Provide the (X, Y) coordinate of the cell's center where the given text is located.  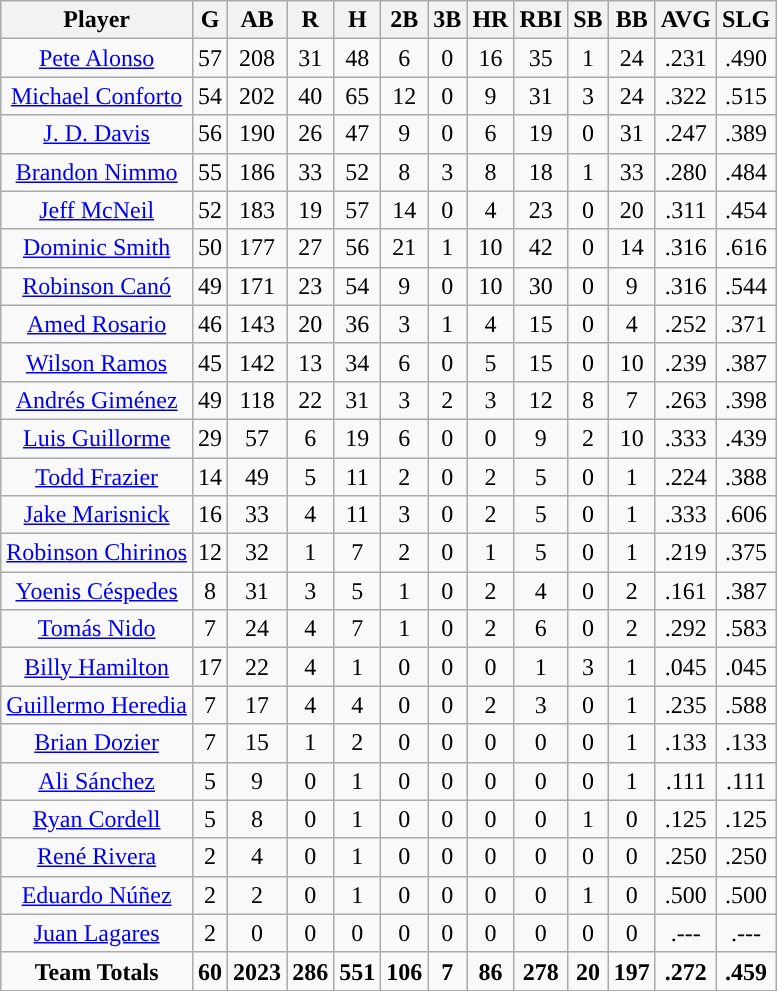
Amed Rosario (97, 324)
86 (490, 971)
Team Totals (97, 971)
Robinson Canó (97, 286)
HR (490, 20)
46 (210, 324)
.588 (746, 705)
29 (210, 438)
48 (358, 58)
.371 (746, 324)
.375 (746, 553)
René Rivera (97, 857)
26 (310, 134)
.280 (686, 172)
Dominic Smith (97, 248)
Michael Conforto (97, 96)
Brian Dozier (97, 743)
35 (541, 58)
177 (258, 248)
55 (210, 172)
RBI (541, 20)
34 (358, 362)
Jeff McNeil (97, 210)
50 (210, 248)
Ryan Cordell (97, 819)
AVG (686, 20)
286 (310, 971)
32 (258, 553)
Robinson Chirinos (97, 553)
Tomás Nido (97, 629)
.484 (746, 172)
186 (258, 172)
Jake Marisnick (97, 515)
60 (210, 971)
Brandon Nimmo (97, 172)
.252 (686, 324)
.388 (746, 477)
.515 (746, 96)
.606 (746, 515)
40 (310, 96)
.239 (686, 362)
190 (258, 134)
H (358, 20)
Andrés Giménez (97, 400)
.544 (746, 286)
BB (632, 20)
SLG (746, 20)
SB (588, 20)
R (310, 20)
Wilson Ramos (97, 362)
.219 (686, 553)
.235 (686, 705)
202 (258, 96)
183 (258, 210)
42 (541, 248)
118 (258, 400)
.398 (746, 400)
27 (310, 248)
J. D. Davis (97, 134)
Pete Alonso (97, 58)
.247 (686, 134)
.439 (746, 438)
.583 (746, 629)
.490 (746, 58)
.454 (746, 210)
Billy Hamilton (97, 667)
21 (404, 248)
Eduardo Núñez (97, 895)
G (210, 20)
Todd Frazier (97, 477)
3B (448, 20)
.231 (686, 58)
143 (258, 324)
Luis Guillorme (97, 438)
171 (258, 286)
2023 (258, 971)
208 (258, 58)
30 (541, 286)
Guillermo Heredia (97, 705)
.292 (686, 629)
65 (358, 96)
45 (210, 362)
.389 (746, 134)
142 (258, 362)
Yoenis Céspedes (97, 591)
18 (541, 172)
.161 (686, 591)
278 (541, 971)
.322 (686, 96)
13 (310, 362)
2B (404, 20)
Ali Sánchez (97, 781)
.272 (686, 971)
.459 (746, 971)
47 (358, 134)
Juan Lagares (97, 933)
Player (97, 20)
.263 (686, 400)
.311 (686, 210)
.224 (686, 477)
36 (358, 324)
551 (358, 971)
106 (404, 971)
197 (632, 971)
AB (258, 20)
.616 (746, 248)
